Locate the cell with the specified text and output its (X, Y) center coordinate. 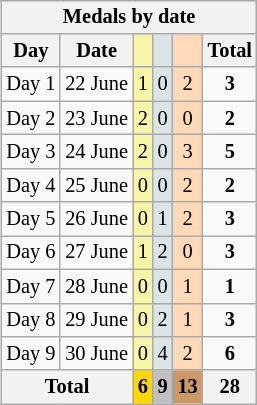
Day 8 (30, 320)
Day 4 (30, 185)
23 June (96, 118)
26 June (96, 219)
28 June (96, 286)
9 (163, 387)
Day 5 (30, 219)
13 (188, 387)
29 June (96, 320)
Date (96, 51)
4 (163, 354)
25 June (96, 185)
27 June (96, 253)
5 (230, 152)
30 June (96, 354)
22 June (96, 84)
Medals by date (128, 17)
Day 9 (30, 354)
Day 1 (30, 84)
Day 7 (30, 286)
Day 3 (30, 152)
Day (30, 51)
24 June (96, 152)
28 (230, 387)
Day 6 (30, 253)
Day 2 (30, 118)
